From the cell containing the given text, extract its center point as (X, Y) coordinate. 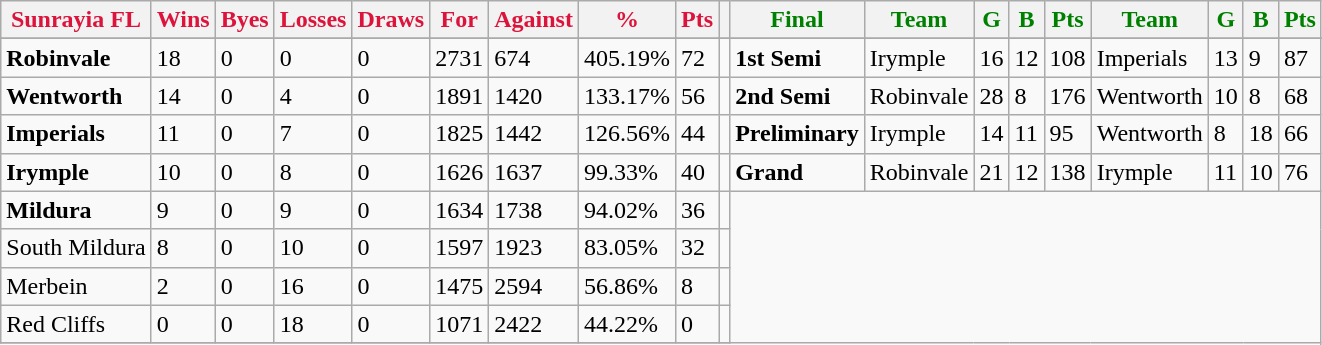
Merbein (76, 286)
138 (1068, 172)
Sunrayia FL (76, 20)
2594 (534, 286)
87 (1300, 58)
108 (1068, 58)
% (626, 20)
1st Semi (798, 58)
40 (698, 172)
36 (698, 210)
2731 (460, 58)
1420 (534, 96)
94.02% (626, 210)
Mildura (76, 210)
72 (698, 58)
68 (1300, 96)
Draws (391, 20)
95 (1068, 134)
Final (798, 20)
83.05% (626, 248)
1626 (460, 172)
1634 (460, 210)
2 (183, 286)
21 (992, 172)
1597 (460, 248)
1475 (460, 286)
1825 (460, 134)
674 (534, 58)
13 (1226, 58)
32 (698, 248)
44 (698, 134)
Preliminary (798, 134)
99.33% (626, 172)
66 (1300, 134)
For (460, 20)
Losses (313, 20)
2nd Semi (798, 96)
Wins (183, 20)
1891 (460, 96)
1071 (460, 324)
76 (1300, 172)
28 (992, 96)
7 (313, 134)
1923 (534, 248)
56 (698, 96)
Grand (798, 172)
56.86% (626, 286)
1442 (534, 134)
126.56% (626, 134)
4 (313, 96)
176 (1068, 96)
Red Cliffs (76, 324)
2422 (534, 324)
1738 (534, 210)
Against (534, 20)
1637 (534, 172)
44.22% (626, 324)
133.17% (626, 96)
Byes (244, 20)
405.19% (626, 58)
South Mildura (76, 248)
